From the cell containing the given text, extract its center point as (X, Y) coordinate. 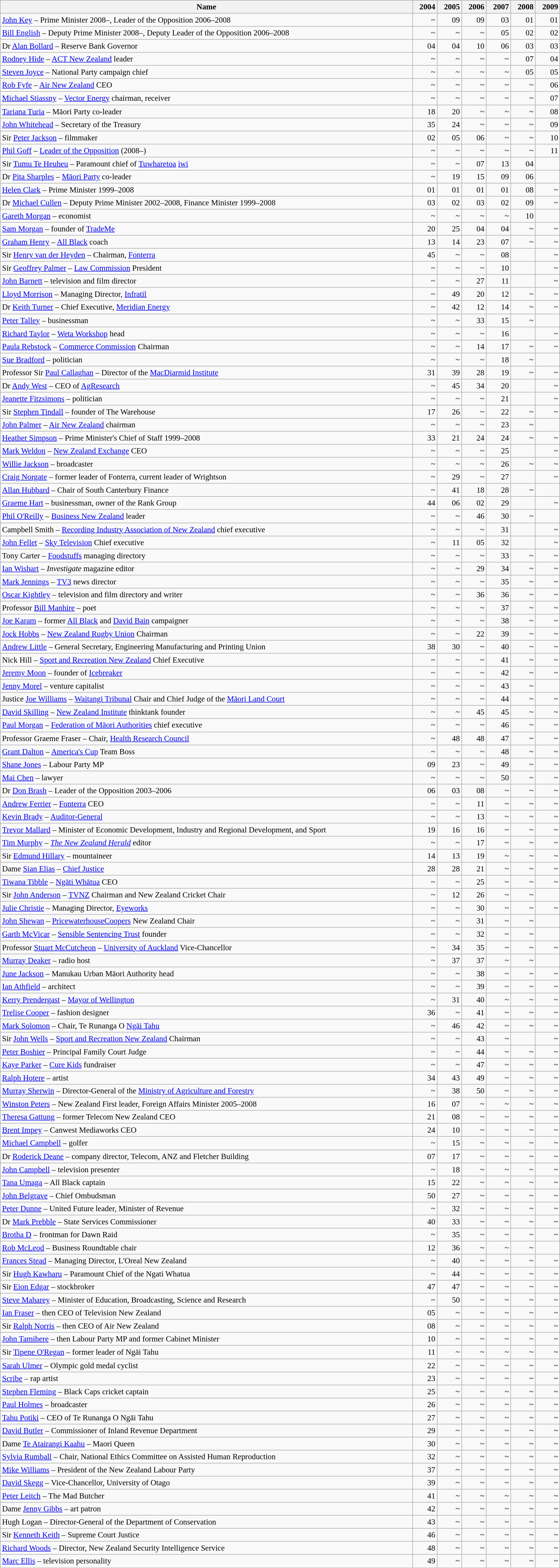
Paul Holmes – broadcaster (206, 1404)
Steven Joyce – National Party campaign chief (206, 72)
2009 (548, 7)
Sir Geoffrey Palmer – Law Commission President (206, 268)
Allan Hubbard – Chair of South Canterbury Finance (206, 490)
Sir Hugh Kawharu – Paramount Chief of the Ngati Whatua (206, 1274)
2007 (498, 7)
Steve Maharey – Minister of Education, Broadcasting, Science and Research (206, 1300)
Dame Sian Elias – Chief Justice (206, 869)
Justice Joe Williams – Waitangi Tribunal Chair and Chief Judge of the Māori Land Court (206, 699)
Grant Dalton – America's Cup Team Boss (206, 752)
Joe Karam – former All Black and David Bain campaigner (206, 621)
Marc Ellis – television personality (206, 1561)
Ian Athfield – architect (206, 986)
Kaye Parker – Cure Kids fundraiser (206, 1065)
Peter Leitch – The Mad Butcher (206, 1496)
Andrew Ferrier – Fonterra CEO (206, 804)
Dr Mark Prebble – State Services Commissioner (206, 1222)
Helen Clark – Prime Minister 1999–2008 (206, 190)
2004 (425, 7)
Mark Weldon – New Zealand Exchange CEO (206, 451)
Sam Morgan – founder of TradeMe (206, 229)
Rob McLeod – Business Roundtable chair (206, 1248)
John Shewan – PricewaterhouseCoopers New Zealand Chair (206, 921)
Tana Umaga – All Black captain (206, 1182)
Tariana Turia – Māori Party co-leader (206, 112)
Jock Hobbs – New Zealand Rugby Union Chairman (206, 634)
Rob Fyfe – Air New Zealand CEO (206, 85)
Kerry Prendergast – Mayor of Wellington (206, 1000)
Graeme Hart – businessman, owner of the Rank Group (206, 503)
2008 (523, 7)
Peter Dunne – United Future leader, Minister of Revenue (206, 1209)
Dr Keith Turner – Chief Executive, Meridian Energy (206, 307)
John Whitehead – Secretary of the Treasury (206, 124)
Sir Kenneth Keith – Supreme Court Justice (206, 1535)
Stephen Fleming – Black Caps cricket captain (206, 1392)
Richard Taylor – Weta Workshop head (206, 334)
Sir Peter Jackson – filmmaker (206, 138)
Murray Deaker – radio host (206, 960)
Professor Stuart McCutcheon – University of Auckland Vice-Chancellor (206, 947)
Ian Wishart – Investigate magazine editor (206, 568)
John Tamihere – then Labour Party MP and former Cabinet Minister (206, 1339)
Dr Don Brash – Leader of the Opposition 2003–2006 (206, 791)
Murray Sherwin – Director-General of the Ministry of Agriculture and Forestry (206, 1091)
Sir Henry van der Heyden – Chairman, Fonterra (206, 255)
Sylvia Rumball – Chair, National Ethics Committee on Assisted Human Reproduction (206, 1457)
Phil O'Reilly – Business New Zealand leader (206, 516)
John Barnett – television and film director (206, 281)
Scribe – rap artist (206, 1378)
John Campbell – television presenter (206, 1169)
Mai Chen – lawyer (206, 778)
Paula Rebstock – Commerce Commission Chairman (206, 346)
Campbell Smith – Recording Industry Association of New Zealand chief executive (206, 529)
Trevor Mallard – Minister of Economic Development, Industry and Regional Development, and Sport (206, 830)
Brent Impey – Canwest Mediaworks CEO (206, 1130)
Lloyd Morrison – Managing Director, Infratil (206, 294)
Oscar Kightley – television and film directory and writer (206, 595)
Dr Pita Sharples – Māori Party co-leader (206, 177)
Richard Woods – Director, New Zealand Security Intelligence Service (206, 1548)
Paul Morgan – Federation of Māori Authorities chief executive (206, 725)
Theresa Gattung – former Telecom New Zealand CEO (206, 1117)
Tiwana Tibble – Ngāti Whātua CEO (206, 882)
Heather Simpson – Prime Minister's Chief of Staff 1999–2008 (206, 438)
Willie Jackson – broadcaster (206, 464)
Gareth Morgan – economist (206, 216)
Hugh Logan – Director-General of the Department of Conservation (206, 1522)
Michael Stiassny – Vector Energy chairman, receiver (206, 98)
Jenny Morel – venture capitalist (206, 686)
Bill English – Deputy Prime Minister 2008–, Deputy Leader of the Opposition 2006–2008 (206, 33)
Andrew Little – General Secretary, Engineering Manufacturing and Printing Union (206, 647)
Mark Solomon – Chair, Te Runanga O Ngāi Tahu (206, 1026)
Ralph Hotere – artist (206, 1078)
Professor Graeme Fraser – Chair, Health Research Council (206, 738)
John Key – Prime Minister 2008–, Leader of the Opposition 2006–2008 (206, 20)
Sir Eion Edgar – stockbroker (206, 1287)
Sue Bradford – politician (206, 360)
Dr Alan Bollard – Reserve Bank Governor (206, 46)
Brotha D – frontman for Dawn Raid (206, 1235)
Mark Jennings – TV3 news director (206, 582)
Phil Goff – Leader of the Opposition (2008–) (206, 150)
David Skilling – New Zealand Institute thinktank founder (206, 712)
Michael Campbell – golfer (206, 1143)
David Skegg – Vice-Chancellor, University of Otago (206, 1483)
Jeremy Moon – founder of Icebreaker (206, 673)
Peter Boshier – Principal Family Court Judge (206, 1052)
Graham Henry – All Black coach (206, 242)
Craig Norgate – former leader of Fonterra, current leader of Wrightson (206, 477)
Professor Sir Paul Callaghan – Director of the MacDiarmid Institute (206, 373)
2006 (474, 7)
Rodney Hide – ACT New Zealand leader (206, 59)
Professor Bill Manhire – poet (206, 608)
Nick Hill – Sport and Recreation New Zealand Chief Executive (206, 660)
John Fellet – Sky Television Chief executive (206, 542)
Julie Christie – Managing Director, Eyeworks (206, 908)
Winston Peters – New Zealand First leader, Foreign Affairs Minister 2005–2008 (206, 1104)
2005 (449, 7)
Kevin Brady – Auditor-General (206, 817)
John Belgrave – Chief Ombudsman (206, 1196)
Tony Carter – Foodstuffs managing directory (206, 556)
Dame Te Atairangi Kaahu – Maori Queen (206, 1444)
Sir Stephen Tindall – founder of The Warehouse (206, 412)
Frances Stead – Managing Director, L'Oreal New Zealand (206, 1261)
Sir Tipene O'Regan – former leader of Ngāi Tahu (206, 1352)
Dame Jenny Gibbs – art patron (206, 1509)
Peter Talley – businessman (206, 320)
Dr Roderick Deane – company director, Telecom, ANZ and Fletcher Building (206, 1156)
Sir Ralph Norris – then CEO of Air New Zealand (206, 1326)
Mike Williams – President of the New Zealand Labour Party (206, 1470)
Dr Michael Cullen – Deputy Prime Minister 2002–2008, Finance Minister 1999–2008 (206, 203)
Sir Tumu Te Heuheu – Paramount chief of Tuwharetoa iwi (206, 164)
Jeanette Fitzsimons – politician (206, 399)
Tim Murphy – The New Zealand Herald editor (206, 843)
Tahu Potiki – CEO of Te Runanga O Ngāi Tahu (206, 1418)
David Butler – Commissioner of Inland Revenue Department (206, 1431)
June Jackson – Manukau Urban Māori Authority head (206, 974)
Sir Edmund Hillary – mountaineer (206, 856)
Trelise Cooper – fashion designer (206, 1013)
John Palmer – Air New Zealand chairman (206, 425)
Ian Fraser – then CEO of Television New Zealand (206, 1313)
Sarah Ulmer – Olympic gold medal cyclist (206, 1365)
Sir John Anderson – TVNZ Chairman and New Zealand Cricket Chair (206, 895)
Sir John Wells – Sport and Recreation New Zealand Chairman (206, 1039)
Garth McVicar – Sensible Sentencing Trust founder (206, 934)
Shane Jones – Labour Party MP (206, 764)
Dr Andy West – CEO of AgResearch (206, 386)
Name (206, 7)
